Scan for the cell matching the given text and deliver its [X, Y] coordinate at center. 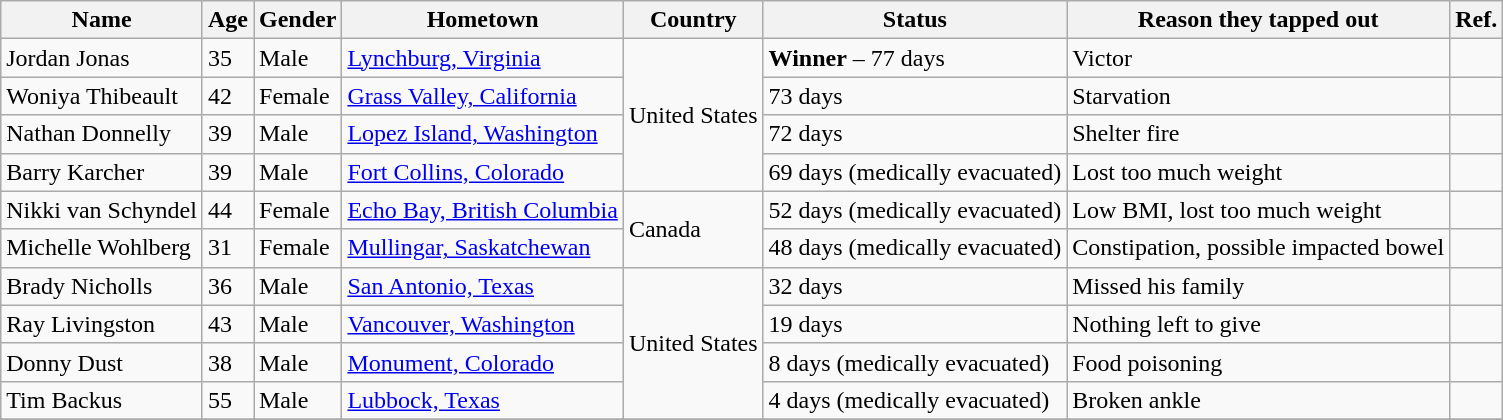
San Antonio, Texas [482, 286]
Status [915, 20]
19 days [915, 324]
35 [228, 58]
Brady Nicholls [102, 286]
Hometown [482, 20]
73 days [915, 96]
38 [228, 362]
Fort Collins, Colorado [482, 172]
Reason they tapped out [1258, 20]
Constipation, possible impacted bowel [1258, 248]
Name [102, 20]
Ref. [1476, 20]
Woniya Thibeault [102, 96]
42 [228, 96]
55 [228, 400]
Winner – 77 days [915, 58]
44 [228, 210]
Barry Karcher [102, 172]
Starvation [1258, 96]
43 [228, 324]
Gender [298, 20]
Monument, Colorado [482, 362]
Broken ankle [1258, 400]
Lost too much weight [1258, 172]
Tim Backus [102, 400]
Nothing left to give [1258, 324]
Victor [1258, 58]
Low BMI, lost too much weight [1258, 210]
Nathan Donnelly [102, 134]
Echo Bay, British Columbia [482, 210]
32 days [915, 286]
Country [693, 20]
Missed his family [1258, 286]
Canada [693, 229]
72 days [915, 134]
Lynchburg, Virginia [482, 58]
Food poisoning [1258, 362]
Vancouver, Washington [482, 324]
48 days (medically evacuated) [915, 248]
36 [228, 286]
Donny Dust [102, 362]
Michelle Wohlberg [102, 248]
Lubbock, Texas [482, 400]
Lopez Island, Washington [482, 134]
Ray Livingston [102, 324]
Mullingar, Saskatchewan [482, 248]
69 days (medically evacuated) [915, 172]
8 days (medically evacuated) [915, 362]
31 [228, 248]
Jordan Jonas [102, 58]
52 days (medically evacuated) [915, 210]
4 days (medically evacuated) [915, 400]
Shelter fire [1258, 134]
Grass Valley, California [482, 96]
Age [228, 20]
Nikki van Schyndel [102, 210]
